Locate the cell with the specified text and output its (x, y) center coordinate. 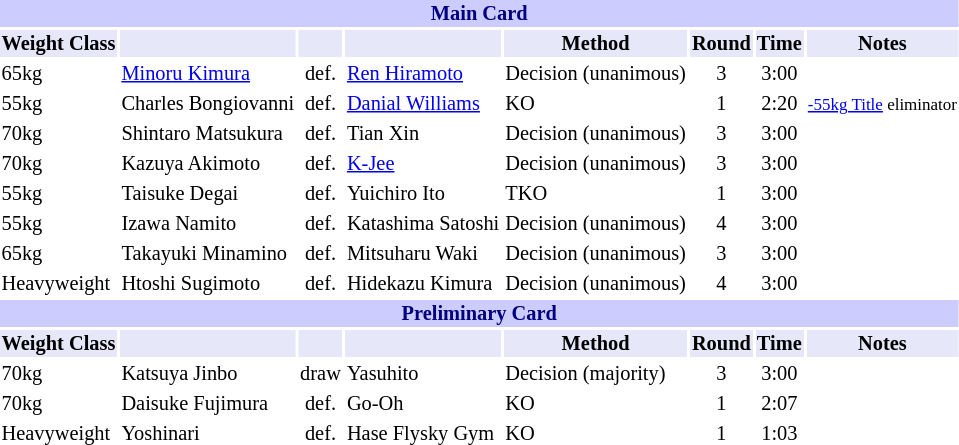
Minoru Kimura (208, 74)
Ren Hiramoto (422, 74)
Daisuke Fujimura (208, 404)
Taisuke Degai (208, 194)
Preliminary Card (479, 314)
Yasuhito (422, 374)
Mitsuharu Waki (422, 254)
Kazuya Akimoto (208, 164)
2:07 (779, 404)
Decision (majority) (596, 374)
Hidekazu Kimura (422, 284)
Katsuya Jinbo (208, 374)
K-Jee (422, 164)
Main Card (479, 14)
2:20 (779, 104)
Heavyweight (58, 284)
Htoshi Sugimoto (208, 284)
draw (321, 374)
Charles Bongiovanni (208, 104)
Shintaro Matsukura (208, 134)
Danial Williams (422, 104)
-55kg Title eliminator (882, 104)
Tian Xin (422, 134)
Izawa Namito (208, 224)
Go-Oh (422, 404)
Takayuki Minamino (208, 254)
TKO (596, 194)
Yuichiro Ito (422, 194)
Katashima Satoshi (422, 224)
